Return the (X, Y) coordinate for the center point of the cell that contains the specified text.  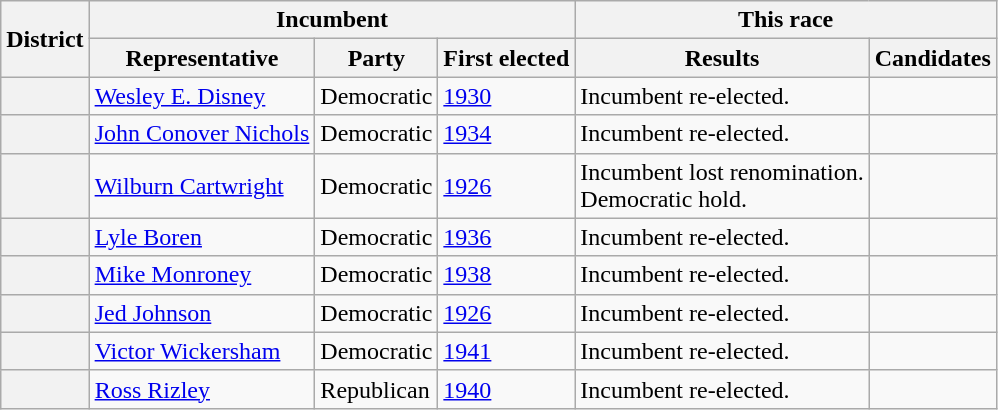
Wesley E. Disney (202, 96)
John Conover Nichols (202, 134)
Incumbent (332, 20)
1930 (506, 96)
First elected (506, 58)
1934 (506, 134)
Victor Wickersham (202, 351)
Results (722, 58)
Wilburn Cartwright (202, 186)
Representative (202, 58)
Lyle Boren (202, 237)
District (45, 39)
Mike Monroney (202, 275)
Incumbent lost renomination.Democratic hold. (722, 186)
Party (376, 58)
1940 (506, 389)
Ross Rizley (202, 389)
1938 (506, 275)
1936 (506, 237)
1941 (506, 351)
This race (786, 20)
Republican (376, 389)
Candidates (932, 58)
Jed Johnson (202, 313)
